Locate the cell with the specified text and output its [X, Y] center coordinate. 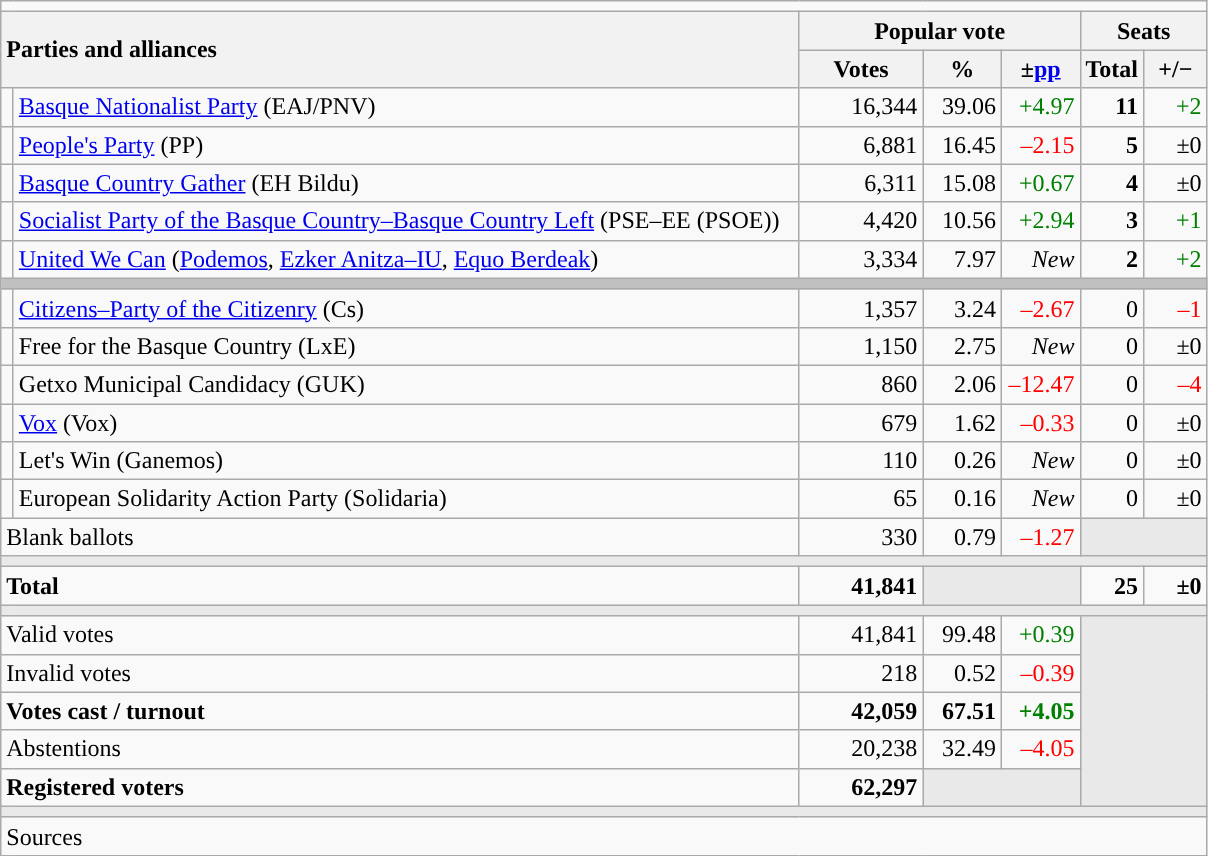
4,420 [861, 221]
Votes [861, 69]
6,311 [861, 183]
16,344 [861, 107]
Basque Nationalist Party (EAJ/PNV) [406, 107]
±pp [1040, 69]
65 [861, 499]
Let's Win (Ganemos) [406, 461]
Vox (Vox) [406, 423]
0.52 [962, 673]
3,334 [861, 259]
1.62 [962, 423]
7.97 [962, 259]
Getxo Municipal Candidacy (GUK) [406, 384]
0.26 [962, 461]
–2.67 [1040, 308]
10.56 [962, 221]
218 [861, 673]
1,150 [861, 346]
–0.33 [1040, 423]
110 [861, 461]
860 [861, 384]
Abstentions [400, 749]
2.06 [962, 384]
Votes cast / turnout [400, 711]
–1.27 [1040, 537]
11 [1112, 107]
Parties and alliances [400, 50]
16.45 [962, 145]
25 [1112, 586]
0.79 [962, 537]
3 [1112, 221]
Popular vote [940, 31]
European Solidarity Action Party (Solidaria) [406, 499]
+2.94 [1040, 221]
6,881 [861, 145]
Socialist Party of the Basque Country–Basque Country Left (PSE–EE (PSOE)) [406, 221]
Seats [1144, 31]
5 [1112, 145]
–2.15 [1040, 145]
3.24 [962, 308]
2 [1112, 259]
99.48 [962, 635]
+4.97 [1040, 107]
67.51 [962, 711]
330 [861, 537]
Basque Country Gather (EH Bildu) [406, 183]
–12.47 [1040, 384]
Registered voters [400, 787]
% [962, 69]
United We Can (Podemos, Ezker Anitza–IU, Equo Berdeak) [406, 259]
62,297 [861, 787]
+0.67 [1040, 183]
–4 [1176, 384]
42,059 [861, 711]
Sources [604, 836]
15.08 [962, 183]
+/− [1176, 69]
0.16 [962, 499]
2.75 [962, 346]
–1 [1176, 308]
20,238 [861, 749]
–0.39 [1040, 673]
People's Party (PP) [406, 145]
Free for the Basque Country (LxE) [406, 346]
4 [1112, 183]
–4.05 [1040, 749]
Blank ballots [400, 537]
Citizens–Party of the Citizenry (Cs) [406, 308]
679 [861, 423]
1,357 [861, 308]
39.06 [962, 107]
32.49 [962, 749]
+1 [1176, 221]
Invalid votes [400, 673]
Valid votes [400, 635]
+4.05 [1040, 711]
+0.39 [1040, 635]
